Locate the cell with the specified text and output its (X, Y) center coordinate. 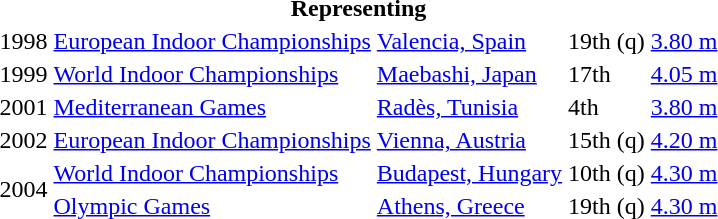
15th (q) (607, 140)
Vienna, Austria (469, 140)
4th (607, 107)
Budapest, Hungary (469, 173)
Maebashi, Japan (469, 74)
19th (q) (607, 41)
Mediterranean Games (212, 107)
Radès, Tunisia (469, 107)
Valencia, Spain (469, 41)
10th (q) (607, 173)
17th (607, 74)
